Extract the [X, Y] coordinate from the center of the cell holding the provided text.  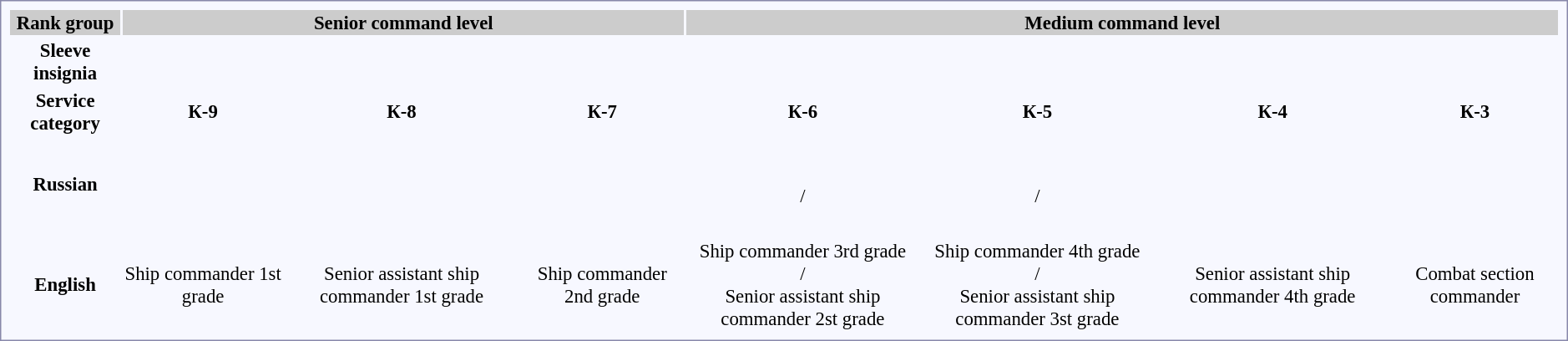
Ship commander 1st grade [203, 284]
К-5 [1037, 112]
К-6 [802, 112]
К-8 [402, 112]
Ship commander 3rd grade/Senior assistant ship commander 2st grade [802, 284]
Senior assistant ship commander 4th grade [1272, 284]
English [65, 284]
К-3 [1474, 112]
Senior command level [403, 23]
Medium command level [1122, 23]
Service category [65, 112]
К-4 [1272, 112]
Ship commander 2nd grade [602, 284]
К-9 [203, 112]
К-7 [602, 112]
Sleeve insignia [65, 62]
Senior assistant ship commander 1st grade [402, 284]
Rank group [65, 23]
Combat section commander [1474, 284]
Russian [65, 184]
Ship commander 4th grade/Senior assistant ship commander 3st grade [1037, 284]
